From the cell containing the given text, extract its center point as (X, Y) coordinate. 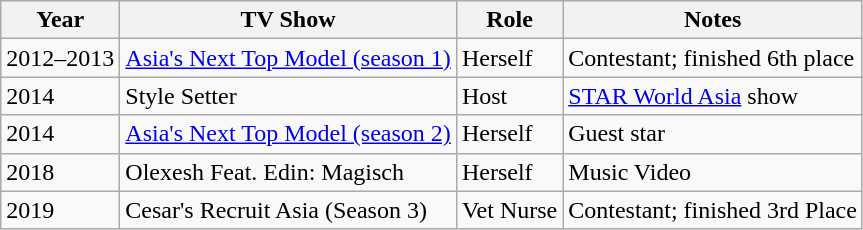
Notes (713, 20)
Vet Nurse (509, 210)
Year (60, 20)
Host (509, 96)
STAR World Asia show (713, 96)
2019 (60, 210)
Cesar's Recruit Asia (Season 3) (288, 210)
Style Setter (288, 96)
Contestant; finished 6th place (713, 58)
2012–2013 (60, 58)
Asia's Next Top Model (season 2) (288, 134)
2018 (60, 172)
Olexesh Feat. Edin: Magisch (288, 172)
Role (509, 20)
Music Video (713, 172)
TV Show (288, 20)
Contestant; finished 3rd Place (713, 210)
Asia's Next Top Model (season 1) (288, 58)
Guest star (713, 134)
